Provide the [X, Y] coordinate of the cell's center where the given text is located.  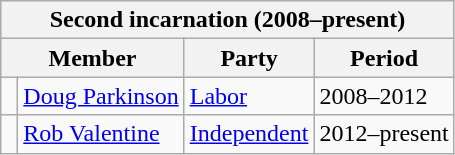
Labor [249, 96]
Member [92, 58]
Period [384, 58]
Doug Parkinson [101, 96]
2012–present [384, 134]
Rob Valentine [101, 134]
Party [249, 58]
Independent [249, 134]
2008–2012 [384, 96]
Second incarnation (2008–present) [228, 20]
